From the cell containing the given text, extract its center point as (x, y) coordinate. 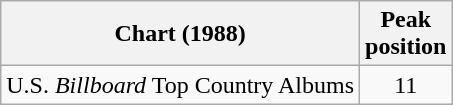
Chart (1988) (180, 34)
U.S. Billboard Top Country Albums (180, 85)
11 (406, 85)
Peakposition (406, 34)
